Capture the cell that displays the provided text and extract its (X, Y) central coordinate. 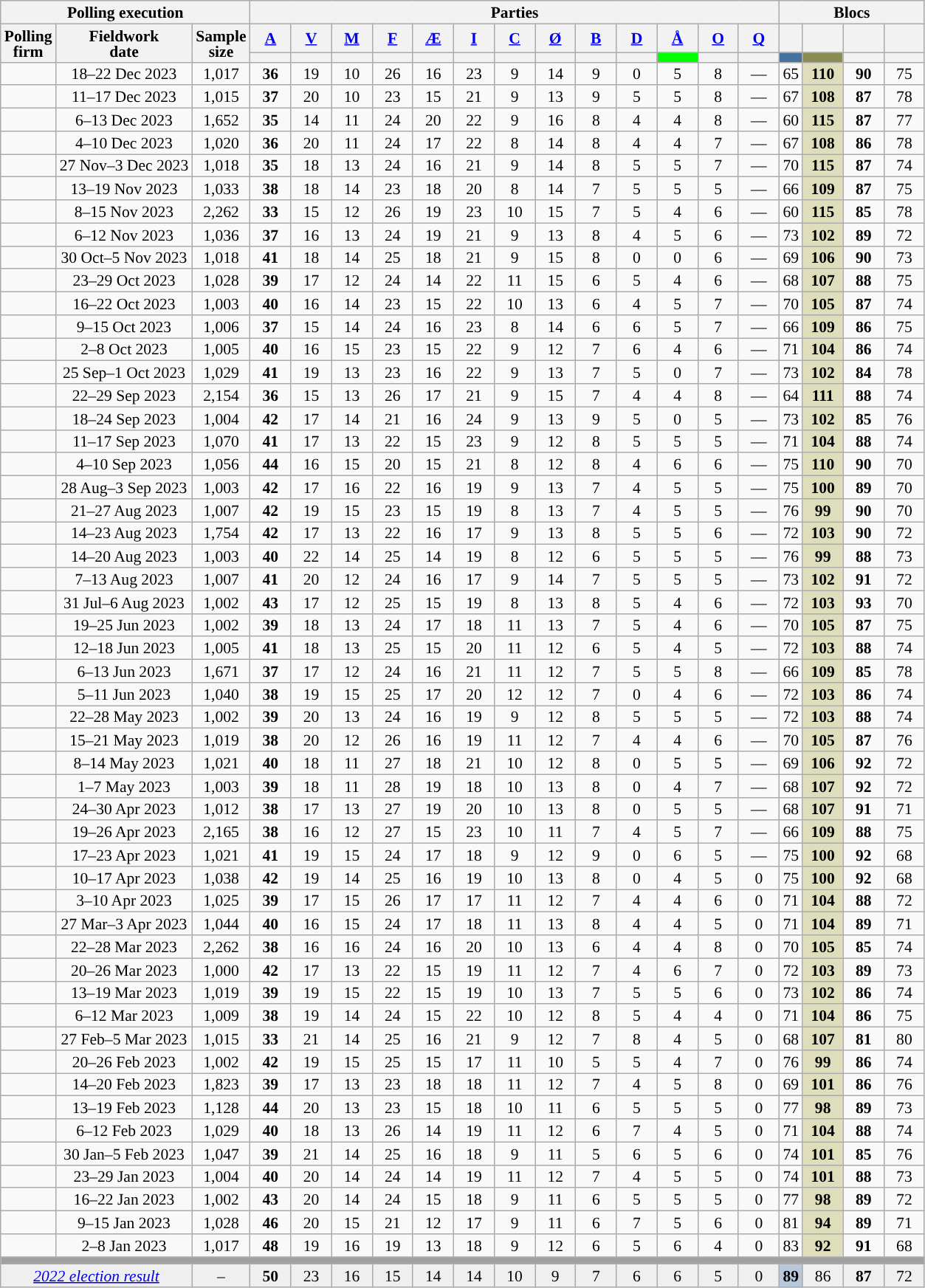
48 (270, 1246)
1,070 (221, 441)
64 (791, 396)
22–28 Mar 2023 (124, 946)
16–22 Jan 2023 (124, 1200)
30 Oct–5 Nov 2023 (124, 257)
6–12 Feb 2023 (124, 1131)
1,056 (221, 465)
Blocs (852, 12)
M (351, 38)
83 (791, 1246)
8–15 Nov 2023 (124, 211)
50 (270, 1275)
84 (864, 372)
I (474, 38)
9–15 Jan 2023 (124, 1222)
V (312, 38)
7–13 Aug 2023 (124, 579)
11–17 Dec 2023 (124, 97)
3–10 Apr 2023 (124, 900)
19–26 Apr 2023 (124, 833)
B (596, 38)
11–17 Sep 2023 (124, 441)
31 Jul–6 Aug 2023 (124, 602)
12–18 Jun 2023 (124, 648)
24–30 Apr 2023 (124, 809)
4–10 Sep 2023 (124, 465)
2,165 (221, 833)
Ø (555, 38)
D (636, 38)
20–26 Feb 2023 (124, 1061)
2,154 (221, 396)
Samplesize (221, 43)
14–20 Aug 2023 (124, 557)
Æ (433, 38)
1,038 (221, 878)
1,012 (221, 809)
1,044 (221, 924)
9–15 Oct 2023 (124, 326)
2–8 Oct 2023 (124, 350)
6–13 Dec 2023 (124, 120)
111 (822, 396)
80 (904, 1039)
1,036 (221, 235)
13–19 Mar 2023 (124, 992)
1,754 (221, 533)
6–12 Nov 2023 (124, 235)
1,000 (221, 970)
65 (791, 74)
27 Mar–3 Apr 2023 (124, 924)
28 (393, 785)
1–7 May 2023 (124, 785)
Fieldworkdate (124, 43)
28 Aug–3 Sep 2023 (124, 487)
1,128 (221, 1107)
46 (270, 1222)
15–21 May 2023 (124, 740)
1,020 (221, 143)
2–8 Jan 2023 (124, 1246)
Å (678, 38)
F (393, 38)
Parties (515, 12)
27 Feb–5 Mar 2023 (124, 1039)
25 Sep–1 Oct 2023 (124, 372)
1,033 (221, 189)
17–23 Apr 2023 (124, 855)
13–19 Nov 2023 (124, 189)
Pollingfirm (28, 43)
8–14 May 2023 (124, 763)
4–10 Dec 2023 (124, 143)
10–17 Apr 2023 (124, 878)
13–19 Feb 2023 (124, 1107)
14–20 Feb 2023 (124, 1085)
1,652 (221, 120)
16–22 Oct 2023 (124, 304)
1,823 (221, 1085)
1,009 (221, 1016)
30 Jan–5 Feb 2023 (124, 1153)
22–28 May 2023 (124, 717)
1,006 (221, 326)
1,671 (221, 672)
5–11 Jun 2023 (124, 694)
18–24 Sep 2023 (124, 418)
A (270, 38)
1,040 (221, 694)
6–13 Jun 2023 (124, 672)
2022 election result (97, 1275)
27 Nov–3 Dec 2023 (124, 165)
22–29 Sep 2023 (124, 396)
Q (759, 38)
94 (822, 1222)
23–29 Jan 2023 (124, 1177)
23–29 Oct 2023 (124, 280)
C (514, 38)
18–22 Dec 2023 (124, 74)
– (221, 1275)
93 (864, 602)
Polling execution (125, 12)
20–26 Mar 2023 (124, 970)
1,025 (221, 900)
19–25 Jun 2023 (124, 624)
6–12 Mar 2023 (124, 1016)
1,047 (221, 1153)
14–23 Aug 2023 (124, 533)
O (718, 38)
21–27 Aug 2023 (124, 511)
